Find where the given text appears and provide that cell's center as [x, y] coordinate. 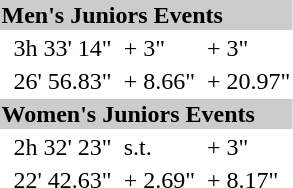
+ 8.66" [159, 81]
+ 20.97" [248, 81]
Men's Juniors Events [146, 15]
26' 56.83" [62, 81]
3h 33' 14" [62, 48]
Women's Juniors Events [146, 114]
2h 32' 23" [62, 147]
s.t. [159, 147]
